Determine the (x, y) coordinate at the center of the cell enclosing the given text.  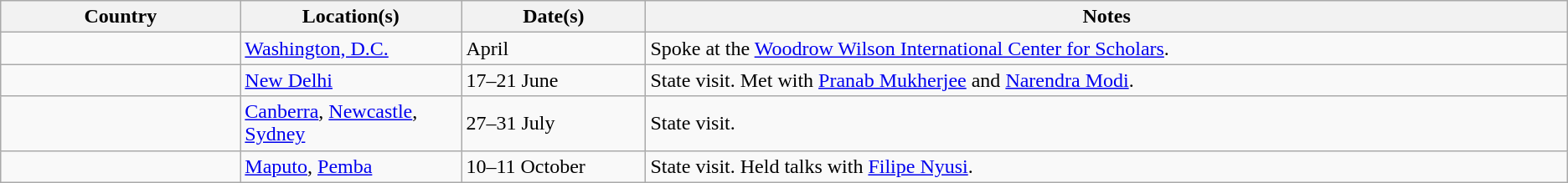
State visit. Met with Pranab Mukherjee and Narendra Modi. (1106, 80)
Canberra, Newcastle, Sydney (351, 124)
Maputo, Pemba (351, 166)
Notes (1106, 17)
10–11 October (554, 166)
State visit. (1106, 124)
April (554, 48)
Spoke at the Woodrow Wilson International Center for Scholars. (1106, 48)
New Delhi (351, 80)
27–31 July (554, 124)
17–21 June (554, 80)
Date(s) (554, 17)
State visit. Held talks with Filipe Nyusi. (1106, 166)
Washington, D.C. (351, 48)
Country (121, 17)
Location(s) (351, 17)
